Capture the cell that displays the provided text and extract its (x, y) central coordinate. 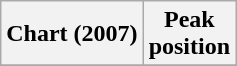
Chart (2007) (72, 34)
Peakposition (189, 34)
